Search for the cell housing the specified text and yield its (x, y) center coordinate. 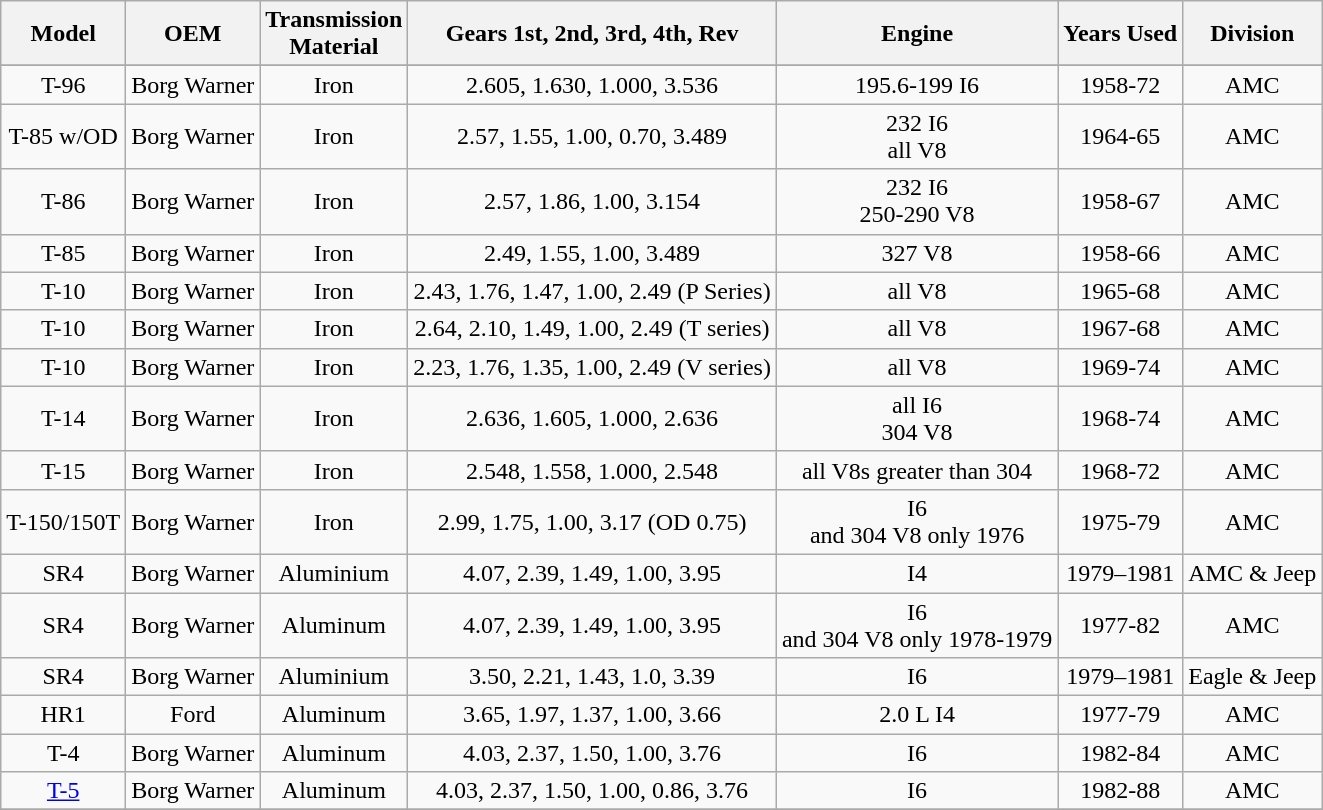
1982-88 (1120, 791)
Years Used (1120, 34)
195.6-199 I6 (916, 85)
Engine (916, 34)
2.57, 1.55, 1.00, 0.70, 3.489 (592, 136)
Ford (193, 715)
2.57, 1.86, 1.00, 3.154 (592, 202)
2.636, 1.605, 1.000, 2.636 (592, 418)
all I6 304 V8 (916, 418)
T-15 (64, 470)
Model (64, 34)
I4 (916, 573)
1958-67 (1120, 202)
327 V8 (916, 253)
1977-82 (1120, 624)
232 I6 250-290 V8 (916, 202)
AMC & Jeep (1252, 573)
4.03, 2.37, 1.50, 1.00, 0.86, 3.76 (592, 791)
I6 and 304 V8 only 1976 (916, 522)
HR1 (64, 715)
1977-79 (1120, 715)
TransmissionMaterial (334, 34)
2.49, 1.55, 1.00, 3.489 (592, 253)
T-4 (64, 753)
OEM (193, 34)
2.605, 1.630, 1.000, 3.536 (592, 85)
T-150/150T (64, 522)
2.99, 1.75, 1.00, 3.17 (OD 0.75) (592, 522)
T-14 (64, 418)
1969-74 (1120, 367)
1982-84 (1120, 753)
232 I6 all V8 (916, 136)
Gears 1st, 2nd, 3rd, 4th, Rev (592, 34)
Eagle & Jeep (1252, 677)
2.0 L I4 (916, 715)
4.03, 2.37, 1.50, 1.00, 3.76 (592, 753)
1964-65 (1120, 136)
T-85 (64, 253)
1967-68 (1120, 329)
T-85 w/OD (64, 136)
3.50, 2.21, 1.43, 1.0, 3.39 (592, 677)
T-5 (64, 791)
2.23, 1.76, 1.35, 1.00, 2.49 (V series) (592, 367)
1968-74 (1120, 418)
1975-79 (1120, 522)
all V8s greater than 304 (916, 470)
Division (1252, 34)
2.43, 1.76, 1.47, 1.00, 2.49 (P Series) (592, 291)
2.548, 1.558, 1.000, 2.548 (592, 470)
T-96 (64, 85)
3.65, 1.97, 1.37, 1.00, 3.66 (592, 715)
1958-72 (1120, 85)
1965-68 (1120, 291)
1968-72 (1120, 470)
I6 and 304 V8 only 1978-1979 (916, 624)
1958-66 (1120, 253)
T-86 (64, 202)
2.64, 2.10, 1.49, 1.00, 2.49 (T series) (592, 329)
